Scan for the cell matching the given text and deliver its (X, Y) coordinate at center. 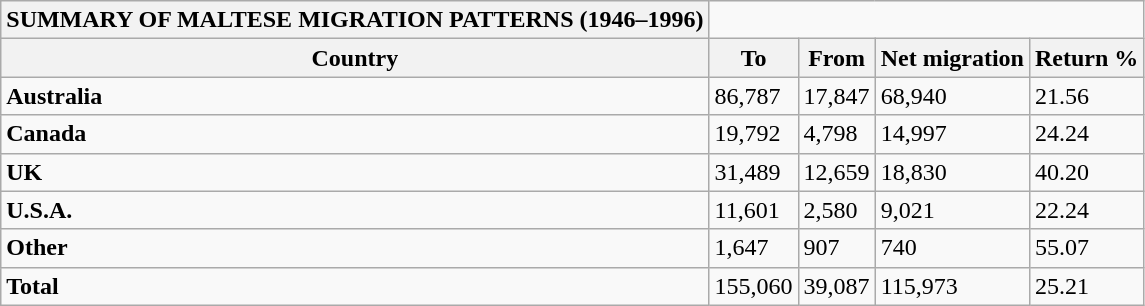
25.21 (1086, 286)
907 (836, 248)
55.07 (1086, 248)
740 (952, 248)
155,060 (754, 286)
11,601 (754, 210)
68,940 (952, 96)
19,792 (754, 134)
SUMMARY OF MALTESE MIGRATION PATTERNS (1946–1996) (355, 20)
UK (355, 172)
Net migration (952, 58)
17,847 (836, 96)
1,647 (754, 248)
18,830 (952, 172)
24.24 (1086, 134)
U.S.A. (355, 210)
Country (355, 58)
14,997 (952, 134)
Return % (1086, 58)
86,787 (754, 96)
31,489 (754, 172)
115,973 (952, 286)
9,021 (952, 210)
4,798 (836, 134)
40.20 (1086, 172)
22.24 (1086, 210)
12,659 (836, 172)
39,087 (836, 286)
From (836, 58)
2,580 (836, 210)
Australia (355, 96)
Other (355, 248)
21.56 (1086, 96)
To (754, 58)
Canada (355, 134)
Total (355, 286)
